Locate the cell with the specified text and output its [X, Y] center coordinate. 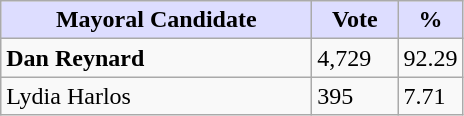
395 [355, 96]
92.29 [430, 58]
Mayoral Candidate [156, 20]
% [430, 20]
Vote [355, 20]
4,729 [355, 58]
7.71 [430, 96]
Dan Reynard [156, 58]
Lydia Harlos [156, 96]
